Return (X, Y) of the center of cell containing provided text 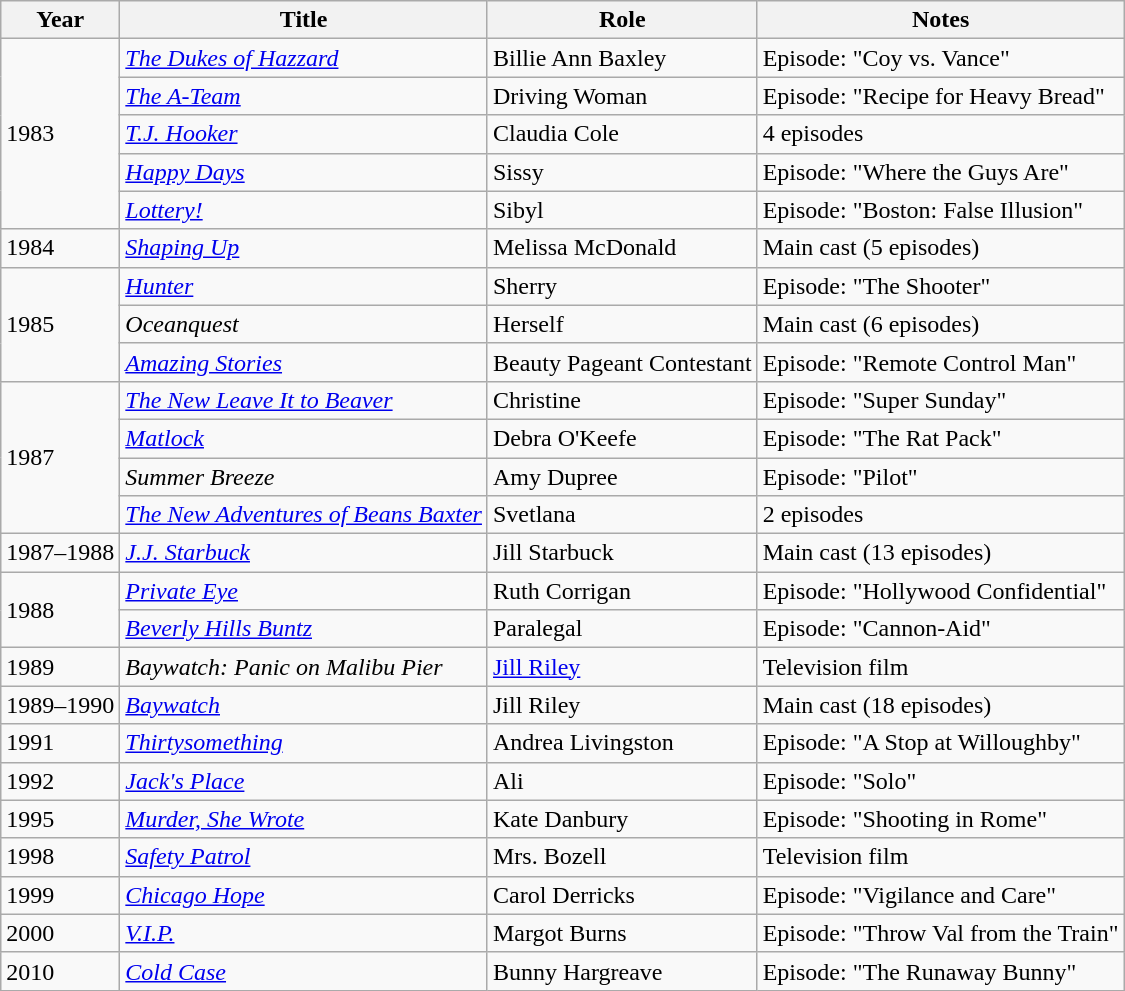
1995 (60, 819)
1984 (60, 248)
Episode: "The Rat Pack" (940, 438)
Episode: "Super Sunday" (940, 400)
1998 (60, 857)
1989–1990 (60, 705)
Driving Woman (622, 96)
1987 (60, 457)
Episode: "Solo" (940, 781)
Herself (622, 324)
Episode: "Boston: False Illusion" (940, 210)
Thirtysomething (304, 743)
Episode: "Recipe for Heavy Bread" (940, 96)
Bunny Hargreave (622, 971)
Episode: "Hollywood Confidential" (940, 591)
The New Leave It to Beaver (304, 400)
1988 (60, 610)
Episode: "The Shooter" (940, 286)
1983 (60, 134)
Main cast (18 episodes) (940, 705)
Murder, She Wrote (304, 819)
Episode: "Throw Val from the Train" (940, 933)
Main cast (13 episodes) (940, 553)
Baywatch: Panic on Malibu Pier (304, 667)
Safety Patrol (304, 857)
1985 (60, 324)
Jill Starbuck (622, 553)
Sherry (622, 286)
Amy Dupree (622, 477)
Andrea Livingston (622, 743)
Happy Days (304, 172)
Matlock (304, 438)
1991 (60, 743)
Debra O'Keefe (622, 438)
Notes (940, 20)
Episode: "A Stop at Willoughby" (940, 743)
Episode: "Remote Control Man" (940, 362)
Episode: "Where the Guys Are" (940, 172)
1992 (60, 781)
Melissa McDonald (622, 248)
Jack's Place (304, 781)
Baywatch (304, 705)
Sissy (622, 172)
1987–1988 (60, 553)
Shaping Up (304, 248)
Billie Ann Baxley (622, 58)
Episode: "Coy vs. Vance" (940, 58)
Role (622, 20)
Cold Case (304, 971)
Amazing Stories (304, 362)
Episode: "Shooting in Rome" (940, 819)
Paralegal (622, 629)
T.J. Hooker (304, 134)
Year (60, 20)
Claudia Cole (622, 134)
Main cast (6 episodes) (940, 324)
Chicago Hope (304, 895)
J.J. Starbuck (304, 553)
4 episodes (940, 134)
Episode: "Cannon-Aid" (940, 629)
The Dukes of Hazzard (304, 58)
Beauty Pageant Contestant (622, 362)
2000 (60, 933)
Carol Derricks (622, 895)
Private Eye (304, 591)
The New Adventures of Beans Baxter (304, 515)
Oceanquest (304, 324)
1999 (60, 895)
2 episodes (940, 515)
Summer Breeze (304, 477)
2010 (60, 971)
Christine (622, 400)
Episode: "Pilot" (940, 477)
1989 (60, 667)
Mrs. Bozell (622, 857)
Sibyl (622, 210)
Episode: "Vigilance and Care" (940, 895)
Hunter (304, 286)
Beverly Hills Buntz (304, 629)
Lottery! (304, 210)
The A-Team (304, 96)
Title (304, 20)
Svetlana (622, 515)
V.I.P. (304, 933)
Episode: "The Runaway Bunny" (940, 971)
Ali (622, 781)
Ruth Corrigan (622, 591)
Main cast (5 episodes) (940, 248)
Margot Burns (622, 933)
Kate Danbury (622, 819)
